Return the [X, Y] coordinate for the center point of the cell that contains the specified text.  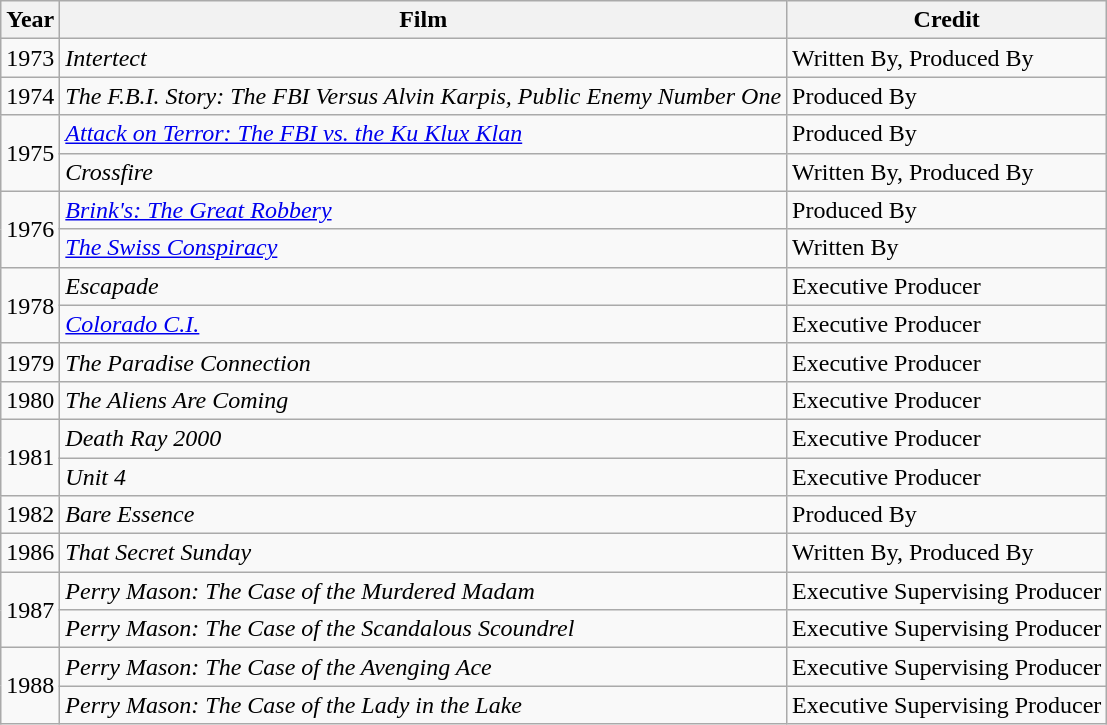
Written By [947, 248]
The Aliens Are Coming [424, 400]
That Secret Sunday [424, 553]
1973 [30, 58]
1978 [30, 305]
1986 [30, 553]
Perry Mason: The Case of the Avenging Ace [424, 667]
The Paradise Connection [424, 362]
Perry Mason: The Case of the Lady in the Lake [424, 705]
Film [424, 20]
1987 [30, 610]
Escapade [424, 286]
1976 [30, 229]
Intertect [424, 58]
1982 [30, 515]
1979 [30, 362]
1988 [30, 686]
Unit 4 [424, 477]
Attack on Terror: The FBI vs. the Ku Klux Klan [424, 134]
Bare Essence [424, 515]
Brink's: The Great Robbery [424, 210]
1980 [30, 400]
Perry Mason: The Case of the Scandalous Scoundrel [424, 629]
Crossfire [424, 172]
1975 [30, 153]
The F.B.I. Story: The FBI Versus Alvin Karpis, Public Enemy Number One [424, 96]
Perry Mason: The Case of the Murdered Madam [424, 591]
Colorado C.I. [424, 324]
Credit [947, 20]
1981 [30, 457]
Death Ray 2000 [424, 438]
The Swiss Conspiracy [424, 248]
1974 [30, 96]
Year [30, 20]
